Provide the [X, Y] coordinate of the cell's center where the given text is located.  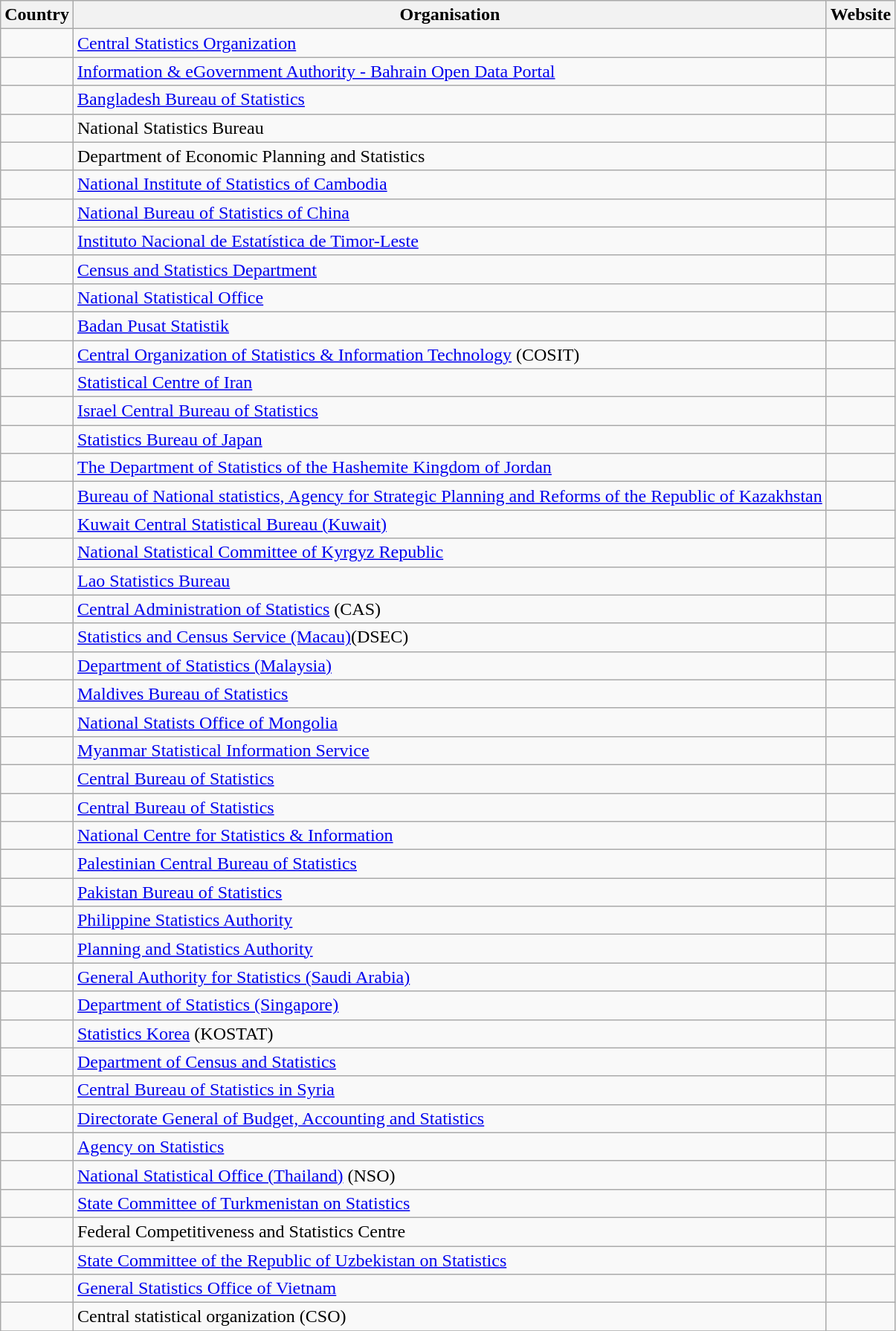
State Committee of Turkmenistan on Statistics [449, 1203]
General Statistics Office of Vietnam [449, 1289]
Federal Competitiveness and Statistics Centre [449, 1231]
Planning and Statistics Authority [449, 949]
Instituto Nacional de Estatística de Timor-Leste [449, 241]
Bureau of National statistics, Agency for Strategic Planning and Reforms of the Republic of Kazakhstan [449, 496]
Badan Pusat Statistik [449, 326]
Maldives Bureau of Statistics [449, 694]
Statistics Bureau of Japan [449, 439]
Bangladesh Bureau of Statistics [449, 100]
Kuwait Central Statistical Bureau (Kuwait) [449, 524]
State Committee of the Republic of Uzbekistan on Statistics [449, 1260]
Statistical Centre of Iran [449, 383]
Palestinian Central Bureau of Statistics [449, 864]
Department of Statistics (Singapore) [449, 1005]
National Statists Office of Mongolia [449, 722]
Website [860, 15]
Country [37, 15]
Information & eGovernment Authority - Bahrain Open Data Portal [449, 71]
National Statistical Committee of Kyrgyz Republic [449, 552]
General Authority for Statistics (Saudi Arabia) [449, 977]
Central Administration of Statistics (CAS) [449, 609]
Statistics Korea (KOSTAT) [449, 1034]
Department of Statistics (Malaysia) [449, 665]
The Department of Statistics of the Hashemite Kingdom of Jordan [449, 468]
National Bureau of Statistics of China [449, 213]
Lao Statistics Bureau [449, 581]
National Statistics Bureau [449, 128]
National Statistical Office [449, 297]
Central statistical organization (CSO) [449, 1317]
Pakistan Bureau of Statistics [449, 892]
Directorate General of Budget, Accounting and Statistics [449, 1118]
Department of Economic Planning and Statistics [449, 156]
Philippine Statistics Authority [449, 921]
National Centre for Statistics & Information [449, 836]
Myanmar Statistical Information Service [449, 750]
Central Statistics Organization [449, 43]
Israel Central Bureau of Statistics [449, 411]
National Statistical Office (Thailand) (NSO) [449, 1175]
Organisation [449, 15]
Agency on Statistics [449, 1147]
Census and Statistics Department [449, 269]
Central Bureau of Statistics in Syria [449, 1090]
National Institute of Statistics of Cambodia [449, 184]
Central Organization of Statistics & Information Technology (COSIT) [449, 355]
Department of Census and Statistics [449, 1062]
Statistics and Census Service (Macau)(DSEC) [449, 637]
